Return the [X, Y] coordinate for the center point of the cell that contains the specified text.  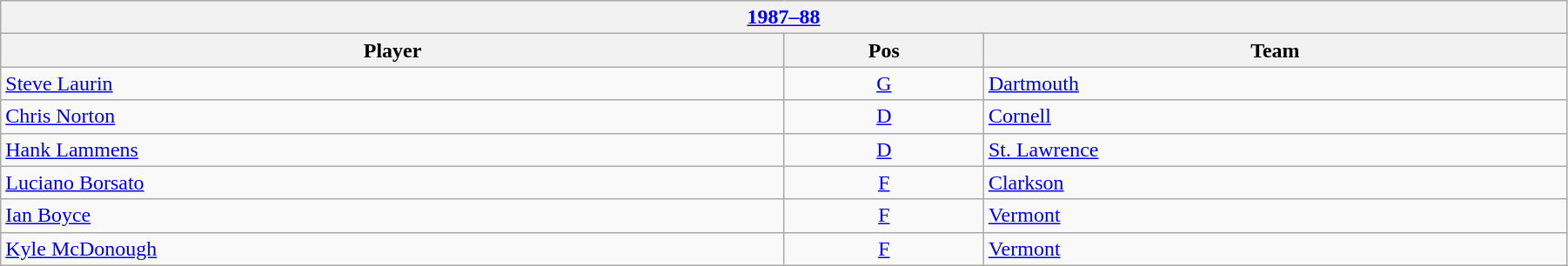
Dartmouth [1275, 83]
Player [393, 50]
Ian Boyce [393, 216]
Clarkson [1275, 183]
Team [1275, 50]
1987–88 [784, 17]
Pos [884, 50]
Kyle McDonough [393, 249]
G [884, 83]
Luciano Borsato [393, 183]
Hank Lammens [393, 150]
Chris Norton [393, 116]
St. Lawrence [1275, 150]
Steve Laurin [393, 83]
Cornell [1275, 116]
